Detect which cell encompasses the target text, then output its (x, y) center coordinate. 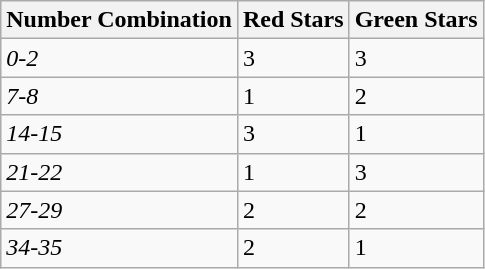
0-2 (120, 58)
27-29 (120, 210)
Number Combination (120, 20)
14-15 (120, 134)
Green Stars (416, 20)
7-8 (120, 96)
34-35 (120, 248)
Red Stars (293, 20)
21-22 (120, 172)
